Return [x, y] of the center of cell containing provided text 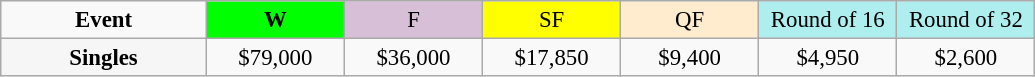
W [275, 20]
$79,000 [275, 58]
SF [552, 20]
Singles [104, 58]
$4,950 [828, 58]
QF [690, 20]
$36,000 [413, 58]
$17,850 [552, 58]
Round of 16 [828, 20]
F [413, 20]
$2,600 [966, 58]
Event [104, 20]
$9,400 [690, 58]
Round of 32 [966, 20]
